Scan for the cell matching the given text and deliver its (X, Y) coordinate at center. 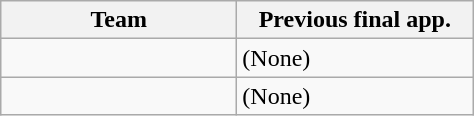
Previous final app. (355, 20)
Team (119, 20)
